Search for the cell housing the specified text and yield its (x, y) center coordinate. 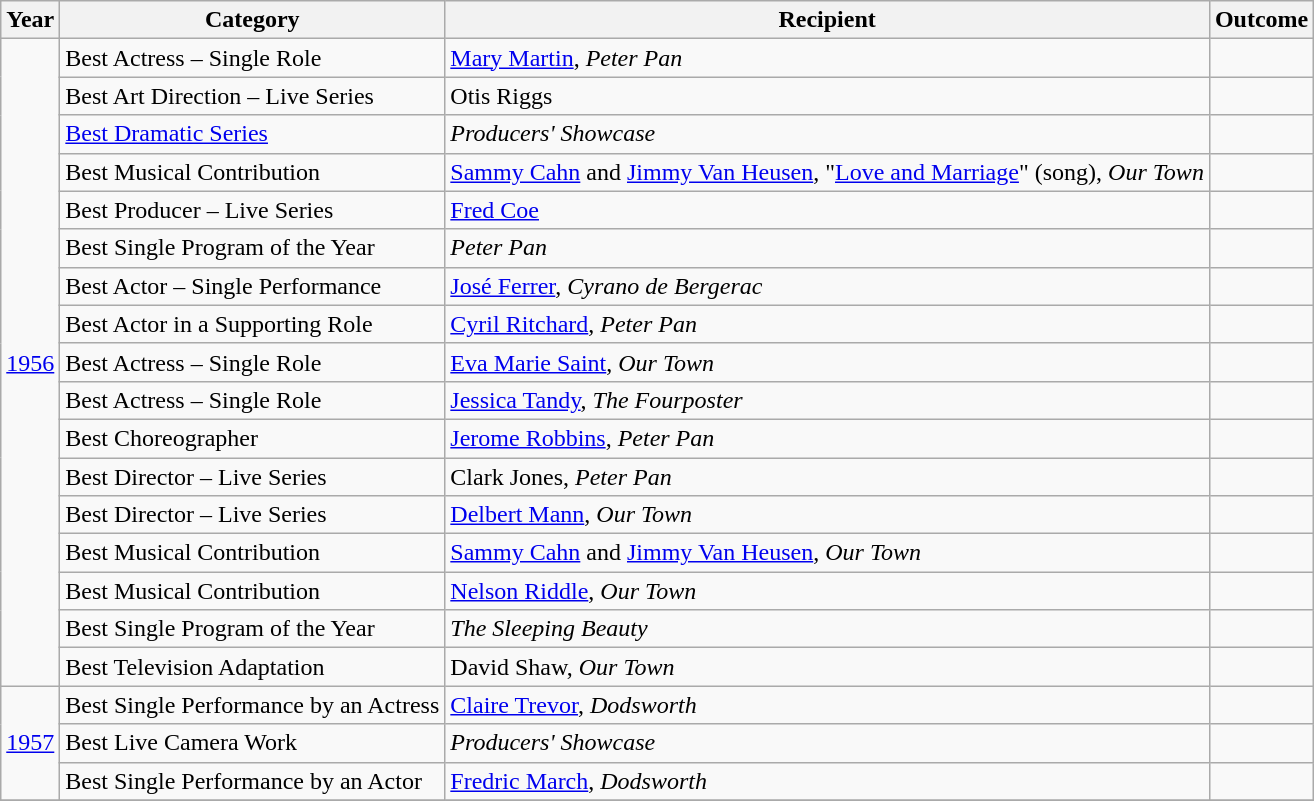
Nelson Riddle, Our Town (828, 591)
Cyril Ritchard, Peter Pan (828, 324)
Best Live Camera Work (252, 743)
Best Television Adaptation (252, 667)
Year (30, 20)
Outcome (1261, 20)
David Shaw, Our Town (828, 667)
Eva Marie Saint, Our Town (828, 362)
1956 (30, 362)
Otis Riggs (828, 96)
1957 (30, 743)
Claire Trevor, Dodsworth (828, 705)
Best Actor in a Supporting Role (252, 324)
Fred Coe (828, 210)
Best Single Performance by an Actor (252, 781)
Mary Martin, Peter Pan (828, 58)
Best Art Direction – Live Series (252, 96)
Jessica Tandy, The Fourposter (828, 400)
Sammy Cahn and Jimmy Van Heusen, Our Town (828, 553)
Clark Jones, Peter Pan (828, 477)
Best Dramatic Series (252, 134)
The Sleeping Beauty (828, 629)
Fredric March, Dodsworth (828, 781)
Best Producer – Live Series (252, 210)
Jerome Robbins, Peter Pan (828, 438)
Sammy Cahn and Jimmy Van Heusen, "Love and Marriage" (song), Our Town (828, 172)
Delbert Mann, Our Town (828, 515)
Best Choreographer (252, 438)
Peter Pan (828, 248)
Best Single Performance by an Actress (252, 705)
Category (252, 20)
José Ferrer, Cyrano de Bergerac (828, 286)
Recipient (828, 20)
Best Actor – Single Performance (252, 286)
